Return the (x, y) coordinate for the center point of the cell that contains the specified text.  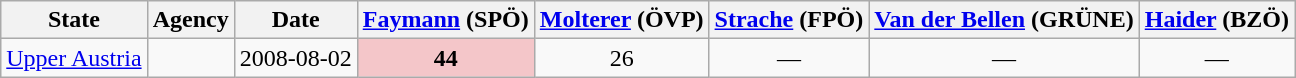
State (74, 20)
2008-08-02 (296, 58)
Faymann (SPÖ) (446, 20)
Agency (190, 20)
Van der Bellen (GRÜNE) (1004, 20)
Strache (FPÖ) (789, 20)
26 (622, 58)
44 (446, 58)
Haider (BZÖ) (1216, 20)
Molterer (ÖVP) (622, 20)
Date (296, 20)
Upper Austria (74, 58)
